Identify which cell holds the provided text, then report its (x, y) central coordinate. 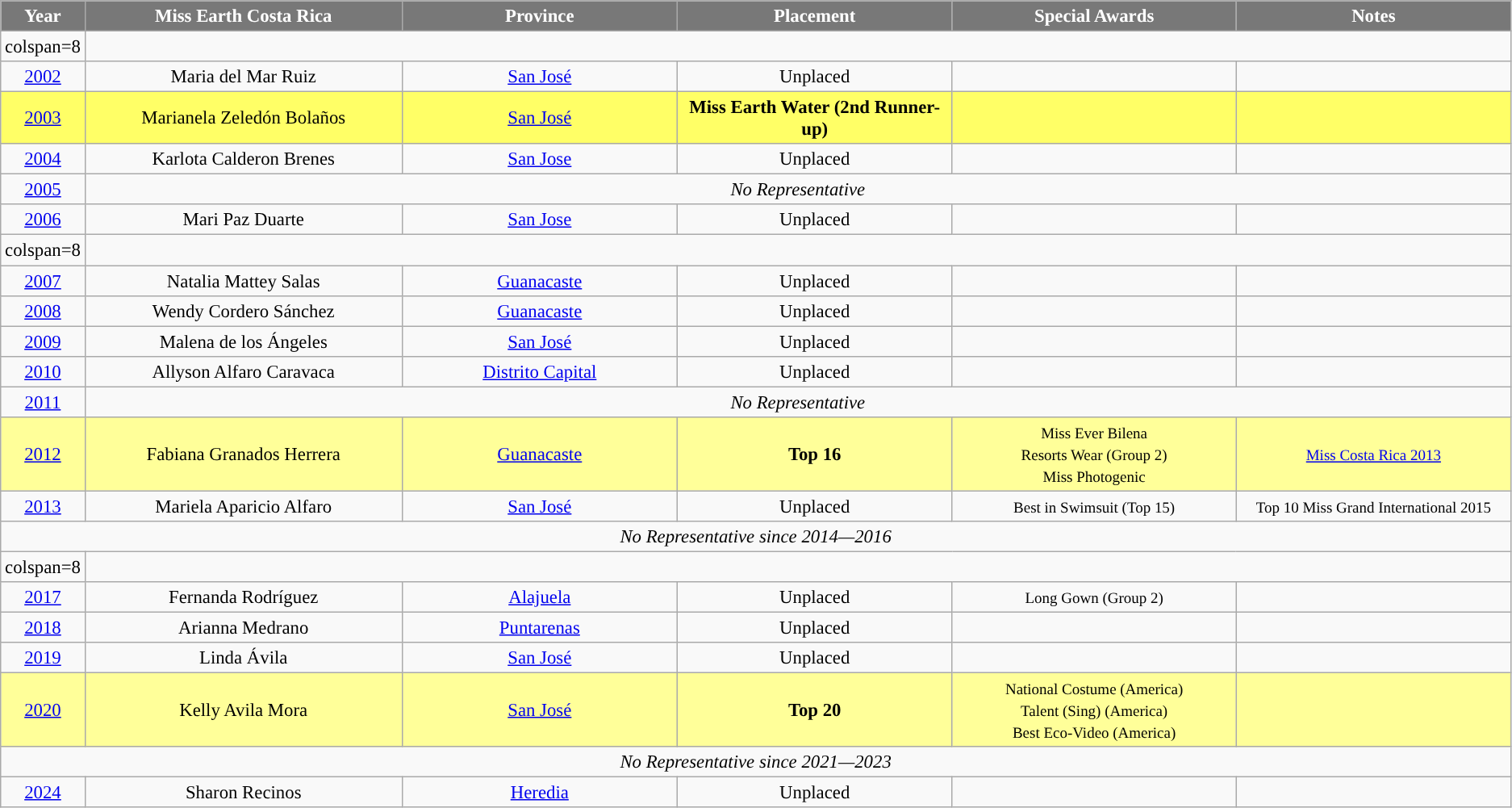
Allyson Alfaro Caravaca (244, 371)
Malena de los Ángeles (244, 341)
National Costume (America) Talent (Sing) (America) Best Eco-Video (America) (1094, 710)
Alajuela (539, 597)
Top 20 (815, 710)
Kelly Avila Mora (244, 710)
2002 (43, 77)
No Representative since 2021—2023 (756, 762)
Special Awards (1094, 16)
2012 (43, 454)
Miss Ever Bilena Resorts Wear (Group 2) Miss Photogenic (1094, 454)
2004 (43, 159)
Puntarenas (539, 628)
2013 (43, 506)
Arianna Medrano (244, 628)
Distrito Capital (539, 371)
2003 (43, 118)
2011 (43, 402)
Province (539, 16)
Fabiana Granados Herrera (244, 454)
Marianela Zeledón Bolaños (244, 118)
Wendy Cordero Sánchez (244, 311)
Mari Paz Duarte (244, 220)
Mariela Aparicio Alfaro (244, 506)
Linda Ávila (244, 658)
Notes (1373, 16)
Miss Costa Rica 2013 (1373, 454)
Best in Swimsuit (Top 15) (1094, 506)
2024 (43, 793)
2005 (43, 190)
2006 (43, 220)
Karlota Calderon Brenes (244, 159)
No Representative since 2014—2016 (756, 537)
2018 (43, 628)
2020 (43, 710)
Maria del Mar Ruiz (244, 77)
Miss Earth Water (2nd Runner-up) (815, 118)
Heredia (539, 793)
Year (43, 16)
Sharon Recinos (244, 793)
2019 (43, 658)
Miss Earth Costa Rica (244, 16)
Natalia Mattey Salas (244, 281)
Placement (815, 16)
2009 (43, 341)
Top 16 (815, 454)
2010 (43, 371)
2008 (43, 311)
Long Gown (Group 2) (1094, 597)
2007 (43, 281)
Fernanda Rodríguez (244, 597)
2017 (43, 597)
Top 10 Miss Grand International 2015 (1373, 506)
